Locate the cell with the specified text and output its [X, Y] center coordinate. 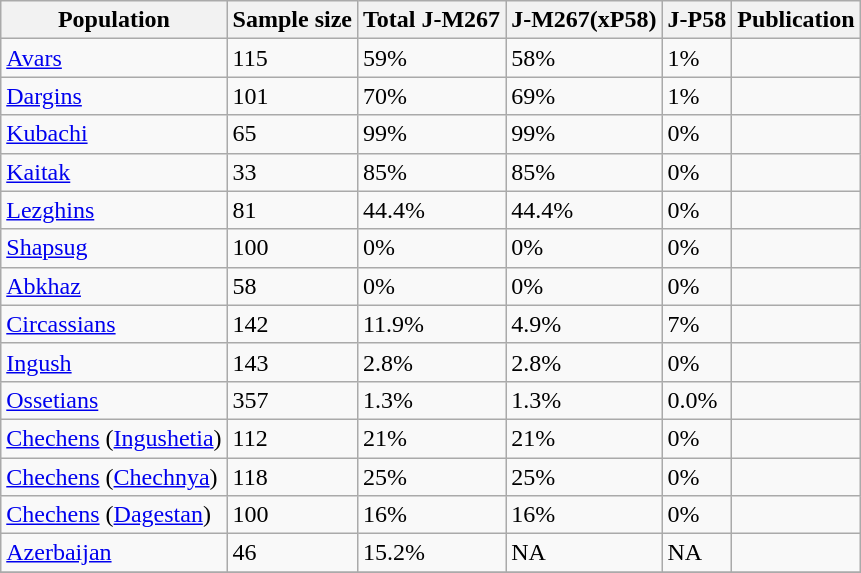
59% [431, 58]
11.9% [431, 324]
69% [584, 96]
70% [431, 96]
Total J-M267 [431, 20]
Azerbaijan [114, 553]
Chechens (Chechnya) [114, 477]
Chechens (Dagestan) [114, 515]
Dargins [114, 96]
142 [292, 324]
143 [292, 362]
15.2% [431, 553]
101 [292, 96]
Abkhaz [114, 286]
112 [292, 438]
0.0% [697, 400]
58% [584, 58]
118 [292, 477]
7% [697, 324]
Ossetians [114, 400]
Kaitak [114, 172]
J-M267(xP58) [584, 20]
Population [114, 20]
Chechens (Ingushetia) [114, 438]
33 [292, 172]
357 [292, 400]
Sample size [292, 20]
81 [292, 210]
65 [292, 134]
Shapsug [114, 248]
4.9% [584, 324]
Ingush [114, 362]
115 [292, 58]
Avars [114, 58]
Circassians [114, 324]
Lezghins [114, 210]
58 [292, 286]
46 [292, 553]
Kubachi [114, 134]
J-P58 [697, 20]
Publication [796, 20]
